For the text-containing cell, return its midpoint in [X, Y] coordinate format. 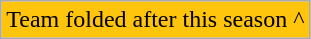
Team folded after this season ^ [156, 20]
